Provide the [x, y] coordinate of the cell's center where the given text is located.  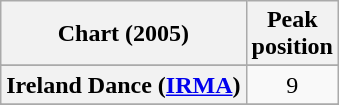
9 [292, 85]
Peakposition [292, 34]
Chart (2005) [124, 34]
Ireland Dance (IRMA) [124, 85]
